Determine the [x, y] coordinate at the center of the cell enclosing the given text.  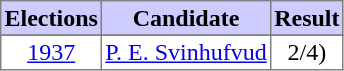
1937 [52, 52]
Candidate [186, 18]
Elections [52, 18]
Result [306, 18]
2/4) [306, 52]
P. E. Svinhufvud [186, 52]
